Output the (X, Y) coordinate of the center of the cell containing the given text.  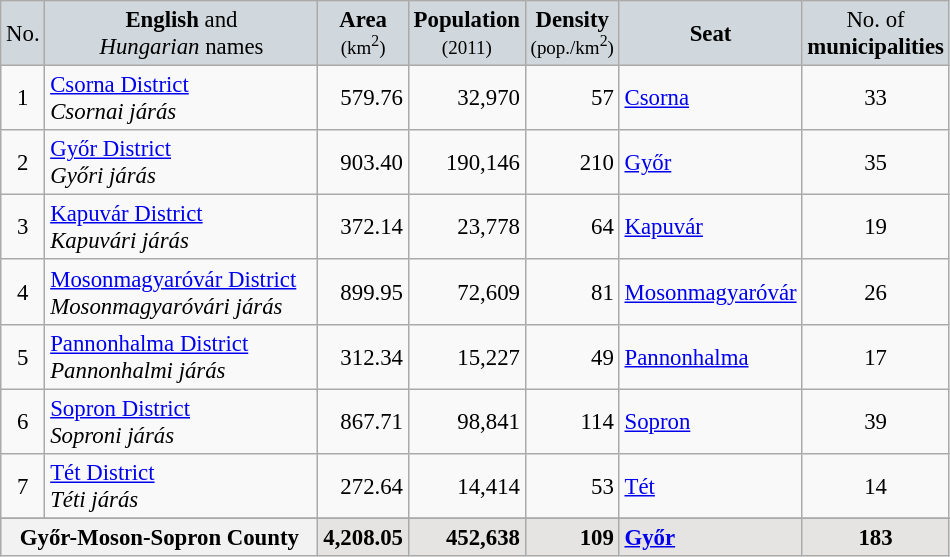
32,970 (466, 98)
Győr District Győri járás (182, 162)
19 (876, 228)
Mosonmagyaróvár (710, 292)
Seat (710, 34)
35 (876, 162)
190,146 (466, 162)
17 (876, 356)
899.95 (363, 292)
23,778 (466, 228)
Mosonmagyaróvár District Mosonmagyaróvári járás (182, 292)
5 (23, 356)
14 (876, 486)
Csorna District Csornai járás (182, 98)
210 (572, 162)
4 (23, 292)
Pannonhalma (710, 356)
No. (23, 34)
15,227 (466, 356)
3 (23, 228)
Density (pop./km2) (572, 34)
312.34 (363, 356)
98,841 (466, 422)
579.76 (363, 98)
109 (572, 537)
Kapuvár (710, 228)
Pannonhalma District Pannonhalmi járás (182, 356)
14,414 (466, 486)
Tét District Téti járás (182, 486)
6 (23, 422)
867.71 (363, 422)
4,208.05 (363, 537)
39 (876, 422)
No. ofmunicipalities (876, 34)
Kapuvár District Kapuvári járás (182, 228)
903.40 (363, 162)
Area (km2) (363, 34)
452,638 (466, 537)
72,609 (466, 292)
26 (876, 292)
2 (23, 162)
English andHungarian names (182, 34)
Sopron District Soproni járás (182, 422)
7 (23, 486)
Győr-Moson-Sopron County (160, 537)
372.14 (363, 228)
Sopron (710, 422)
183 (876, 537)
Csorna (710, 98)
114 (572, 422)
64 (572, 228)
81 (572, 292)
1 (23, 98)
Tét (710, 486)
57 (572, 98)
33 (876, 98)
272.64 (363, 486)
49 (572, 356)
Population (2011) (466, 34)
53 (572, 486)
